Scan for the cell matching the given text and deliver its [X, Y] coordinate at center. 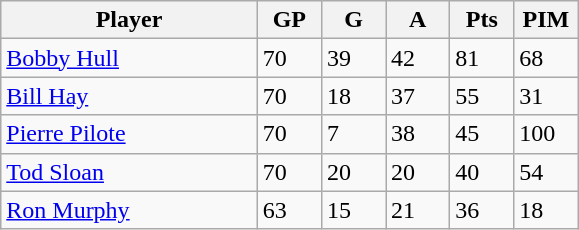
39 [353, 58]
21 [418, 210]
GP [289, 20]
45 [482, 134]
G [353, 20]
Ron Murphy [130, 210]
81 [482, 58]
36 [482, 210]
55 [482, 96]
Pts [482, 20]
37 [418, 96]
Bobby Hull [130, 58]
A [418, 20]
42 [418, 58]
40 [482, 172]
31 [546, 96]
Player [130, 20]
Bill Hay [130, 96]
54 [546, 172]
7 [353, 134]
Tod Sloan [130, 172]
15 [353, 210]
38 [418, 134]
PIM [546, 20]
68 [546, 58]
100 [546, 134]
63 [289, 210]
Pierre Pilote [130, 134]
